Detect which cell encompasses the target text, then output its [X, Y] center coordinate. 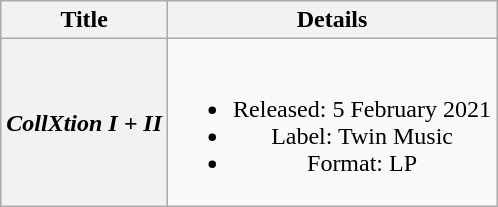
Title [84, 20]
CollXtion I + II [84, 122]
Details [332, 20]
Released: 5 February 2021Label: Twin MusicFormat: LP [332, 122]
